Extract the [x, y] coordinate from the center of the cell holding the provided text.  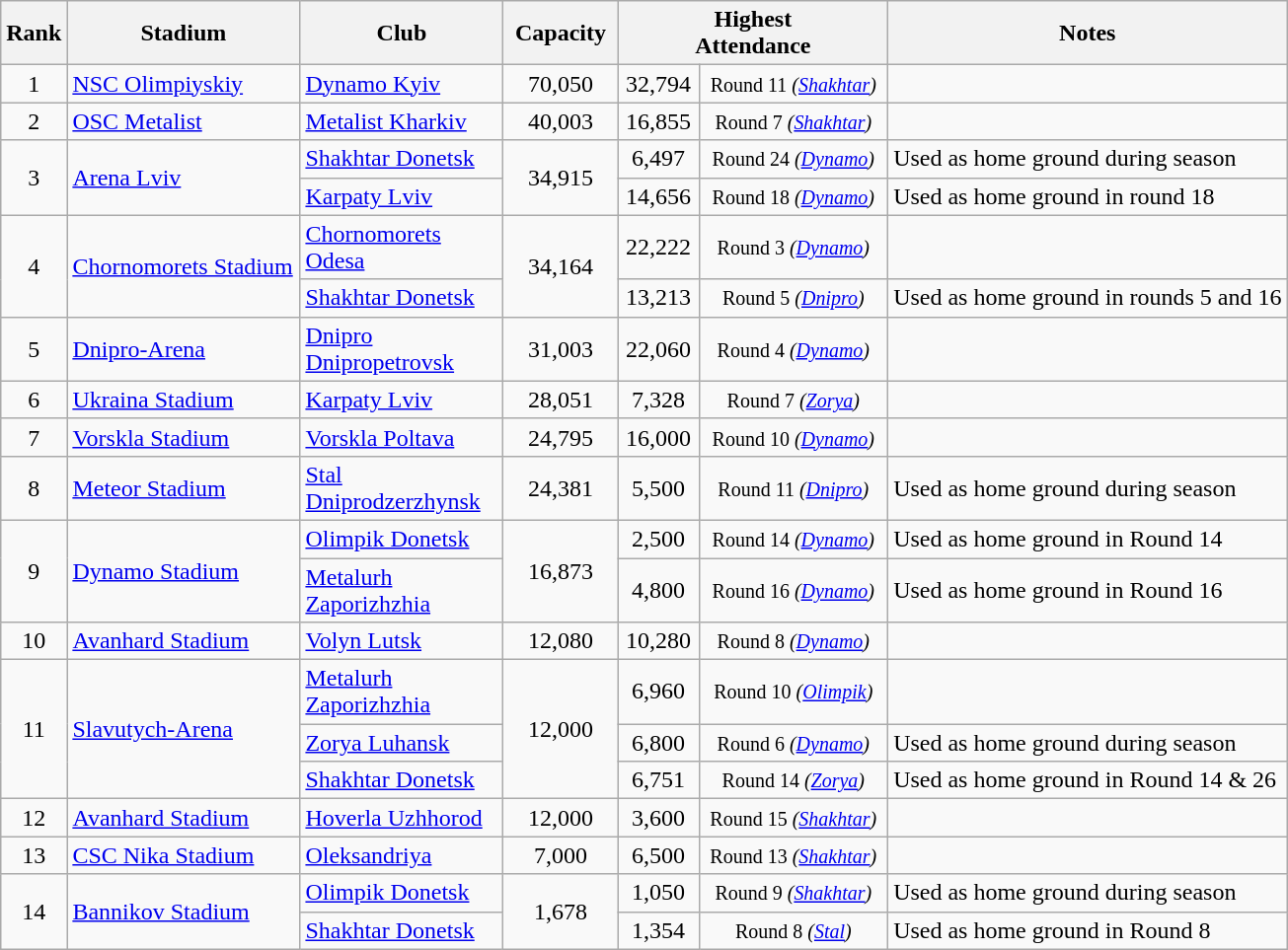
Round 4 (Dynamo) [794, 349]
Meteor Stadium [184, 487]
10 [34, 641]
Round 24 (Dynamo) [794, 159]
Hoverla Uzhhorod [402, 818]
Round 11 (Dnipro) [794, 487]
13 [34, 855]
Round 6 (Dynamo) [794, 743]
CSC Nika Stadium [184, 855]
24,795 [561, 437]
5,500 [658, 487]
Rank [34, 34]
2,500 [658, 539]
22,222 [658, 247]
13,213 [658, 298]
6,500 [658, 855]
6 [34, 400]
Zorya Luhansk [402, 743]
1,050 [658, 893]
14 [34, 912]
Oleksandriya [402, 855]
32,794 [658, 84]
Chornomorets Odesa [402, 247]
7,328 [658, 400]
Dnipro-Arena [184, 349]
Bannikov Stadium [184, 912]
Round 14 (Zorya) [794, 780]
11 [34, 730]
Round 13 (Shakhtar) [794, 855]
Used as home ground in round 18 [1088, 196]
Volyn Lutsk [402, 641]
Capacity [561, 34]
Stadium [184, 34]
Used as home ground in Round 8 [1088, 930]
12,080 [561, 641]
7,000 [561, 855]
16,873 [561, 570]
6,751 [658, 780]
28,051 [561, 400]
Dynamo Kyiv [402, 84]
Club [402, 34]
NSC Olimpiyskiy [184, 84]
Round 7 (Shakhtar) [794, 121]
Round 8 (Stal) [794, 930]
9 [34, 570]
Round 14 (Dynamo) [794, 539]
Notes [1088, 34]
3 [34, 178]
Round 10 (Dynamo) [794, 437]
1 [34, 84]
4,800 [658, 590]
3,600 [658, 818]
22,060 [658, 349]
6,960 [658, 693]
Round 11 (Shakhtar) [794, 84]
Round 15 (Shakhtar) [794, 818]
40,003 [561, 121]
70,050 [561, 84]
Vorskla Poltava [402, 437]
Round 3 (Dynamo) [794, 247]
Slavutych-Arena [184, 730]
Vorskla Stadium [184, 437]
Round 9 (Shakhtar) [794, 893]
4 [34, 266]
Round 7 (Zorya) [794, 400]
Used as home ground in rounds 5 and 16 [1088, 298]
2 [34, 121]
Metalist Kharkiv [402, 121]
1,354 [658, 930]
Dynamo Stadium [184, 570]
Used as home ground in Round 16 [1088, 590]
12 [34, 818]
8 [34, 487]
Round 8 (Dynamo) [794, 641]
34,915 [561, 178]
6,800 [658, 743]
5 [34, 349]
Used as home ground in Round 14 [1088, 539]
Dnipro Dnipropetrovsk [402, 349]
Used as home ground in Round 14 & 26 [1088, 780]
Chornomorets Stadium [184, 266]
Round 18 (Dynamo) [794, 196]
31,003 [561, 349]
16,855 [658, 121]
7 [34, 437]
Ukraina Stadium [184, 400]
24,381 [561, 487]
Round 16 (Dynamo) [794, 590]
Round 10 (Olimpik) [794, 693]
16,000 [658, 437]
Round 5 (Dnipro) [794, 298]
10,280 [658, 641]
OSC Metalist [184, 121]
14,656 [658, 196]
Stal Dniprodzerzhynsk [402, 487]
HighestAttendance [753, 34]
34,164 [561, 266]
Arena Lviv [184, 178]
1,678 [561, 912]
6,497 [658, 159]
